Scan for the cell matching the given text and deliver its [x, y] coordinate at center. 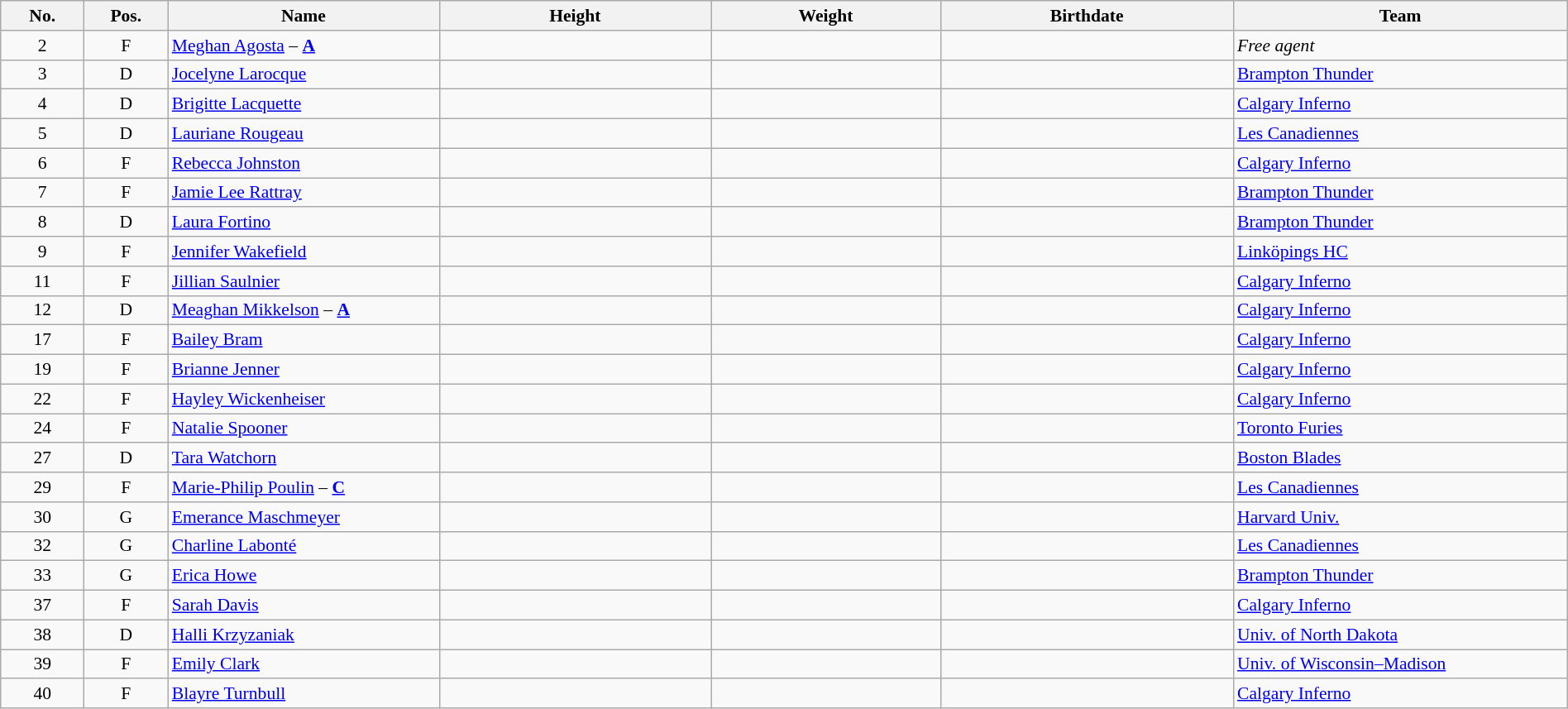
Rebecca Johnston [304, 163]
Boston Blades [1400, 458]
Hayley Wickenheiser [304, 399]
Marie-Philip Poulin – C [304, 487]
40 [43, 694]
27 [43, 458]
11 [43, 281]
Erica Howe [304, 576]
24 [43, 429]
Halli Krzyzaniak [304, 635]
Linköpings HC [1400, 252]
Brianne Jenner [304, 370]
Name [304, 16]
7 [43, 193]
Free agent [1400, 46]
Toronto Furies [1400, 429]
12 [43, 310]
17 [43, 340]
5 [43, 134]
Univ. of Wisconsin–Madison [1400, 664]
Height [575, 16]
8 [43, 223]
22 [43, 399]
Weight [826, 16]
Bailey Bram [304, 340]
Charline Labonté [304, 546]
Natalie Spooner [304, 429]
Emily Clark [304, 664]
Blayre Turnbull [304, 694]
Tara Watchorn [304, 458]
Jamie Lee Rattray [304, 193]
Meaghan Mikkelson – A [304, 310]
2 [43, 46]
Jocelyne Larocque [304, 74]
Pos. [126, 16]
19 [43, 370]
3 [43, 74]
32 [43, 546]
6 [43, 163]
Jennifer Wakefield [304, 252]
Brigitte Lacquette [304, 104]
Lauriane Rougeau [304, 134]
29 [43, 487]
30 [43, 517]
Birthdate [1087, 16]
33 [43, 576]
Laura Fortino [304, 223]
4 [43, 104]
Jillian Saulnier [304, 281]
Univ. of North Dakota [1400, 635]
Sarah Davis [304, 606]
38 [43, 635]
39 [43, 664]
Meghan Agosta – A [304, 46]
No. [43, 16]
Team [1400, 16]
Emerance Maschmeyer [304, 517]
37 [43, 606]
9 [43, 252]
Harvard Univ. [1400, 517]
